Return (X, Y) of the center of cell containing provided text 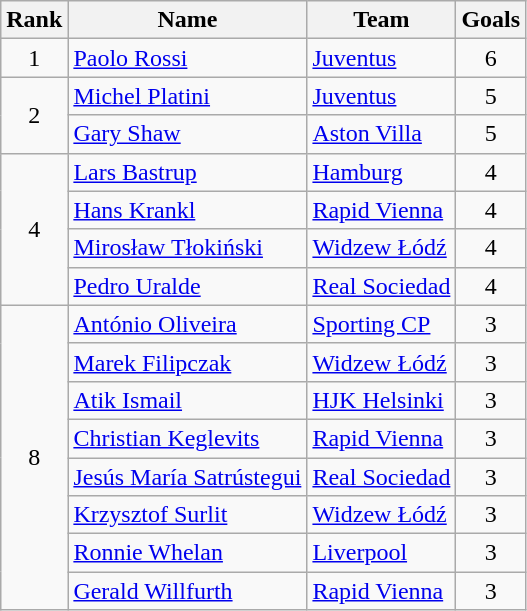
Marek Filipczak (188, 362)
Paolo Rossi (188, 58)
Mirosław Tłokiński (188, 248)
Gary Shaw (188, 134)
Lars Bastrup (188, 172)
Hamburg (382, 172)
Goals (491, 20)
Ronnie Whelan (188, 553)
Rank (34, 20)
Sporting CP (382, 324)
2 (34, 115)
1 (34, 58)
8 (34, 457)
Jesús María Satrústegui (188, 477)
Michel Platini (188, 96)
Name (188, 20)
Liverpool (382, 553)
António Oliveira (188, 324)
Atik Ismail (188, 400)
Hans Krankl (188, 210)
6 (491, 58)
Gerald Willfurth (188, 591)
Aston Villa (382, 134)
Pedro Uralde (188, 286)
HJK Helsinki (382, 400)
Krzysztof Surlit (188, 515)
Christian Keglevits (188, 438)
Team (382, 20)
